Detect which cell encompasses the target text, then output its (X, Y) center coordinate. 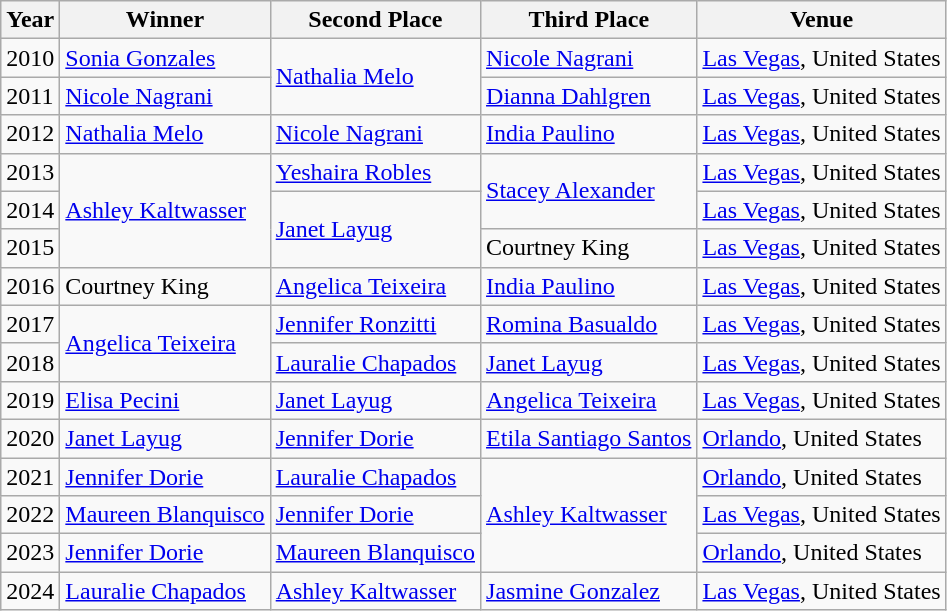
2017 (30, 324)
Second Place (375, 20)
2014 (30, 210)
2018 (30, 362)
2016 (30, 286)
2023 (30, 553)
Winner (165, 20)
Year (30, 20)
Elisa Pecini (165, 400)
2022 (30, 515)
2012 (30, 134)
Jennifer Ronzitti (375, 324)
Yeshaira Robles (375, 172)
Venue (822, 20)
Romina Basualdo (589, 324)
2024 (30, 591)
Jasmine Gonzalez (589, 591)
2021 (30, 477)
Sonia Gonzales (165, 58)
Third Place (589, 20)
2020 (30, 438)
Dianna Dahlgren (589, 96)
2013 (30, 172)
Stacey Alexander (589, 191)
2019 (30, 400)
Etila Santiago Santos (589, 438)
2010 (30, 58)
2015 (30, 248)
2011 (30, 96)
